Capture the cell that displays the provided text and extract its (X, Y) central coordinate. 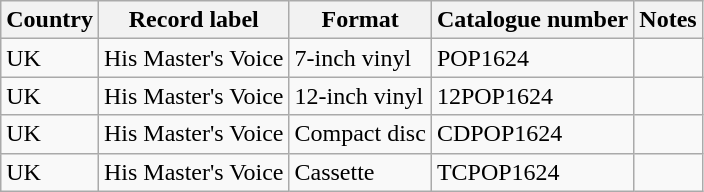
Country (50, 20)
Catalogue number (532, 20)
7-inch vinyl (360, 58)
12POP1624 (532, 96)
Cassette (360, 172)
CDPOP1624 (532, 134)
Record label (193, 20)
Format (360, 20)
Compact disc (360, 134)
POP1624 (532, 58)
12-inch vinyl (360, 96)
Notes (668, 20)
TCPOP1624 (532, 172)
